Capture the cell that displays the provided text and extract its (x, y) central coordinate. 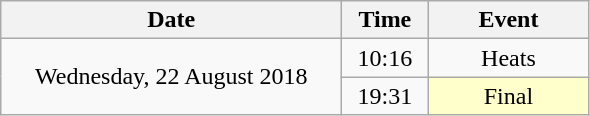
Date (172, 20)
Final (508, 96)
10:16 (385, 58)
Time (385, 20)
Heats (508, 58)
Event (508, 20)
Wednesday, 22 August 2018 (172, 77)
19:31 (385, 96)
